Provide the (x, y) coordinate of the cell's center where the given text is located.  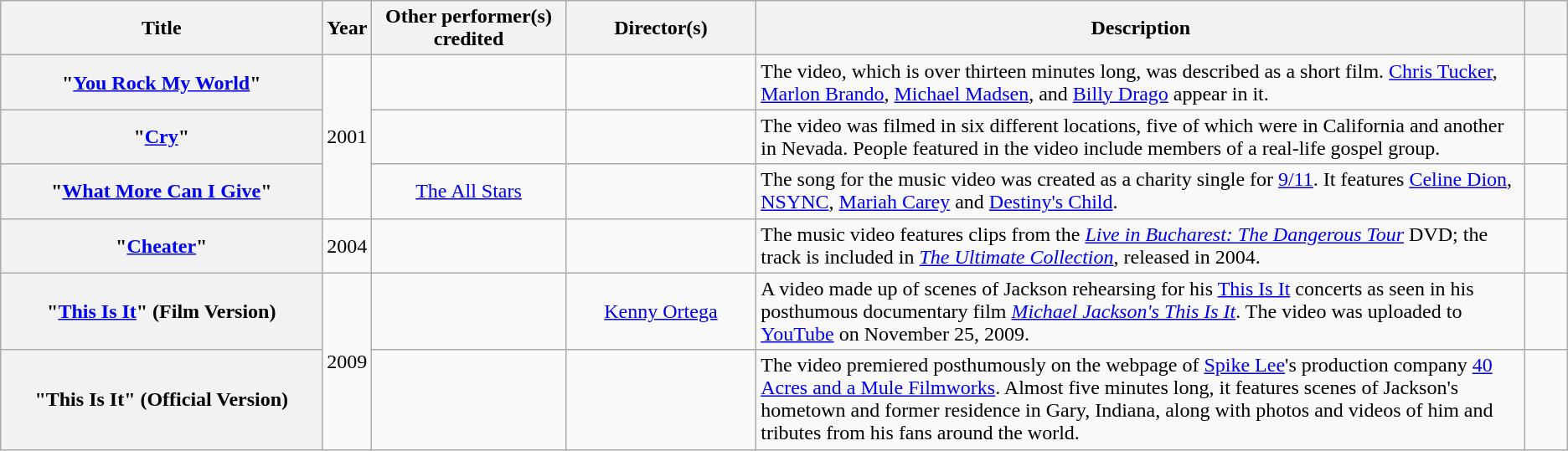
Description (1141, 28)
Director(s) (661, 28)
The song for the music video was created as a charity single for 9/11. It features Celine Dion, NSYNC, Mariah Carey and Destiny's Child. (1141, 191)
"This Is It" (Official Version) (162, 400)
"What More Can I Give" (162, 191)
"Cheater" (162, 246)
Title (162, 28)
"This Is It" (Film Version) (162, 311)
"Cry" (162, 137)
Other performer(s) credited (469, 28)
2004 (347, 246)
"You Rock My World" (162, 82)
2001 (347, 137)
Year (347, 28)
2009 (347, 361)
The All Stars (469, 191)
Kenny Ortega (661, 311)
